Output the (x, y) coordinate of the center of the cell containing the given text.  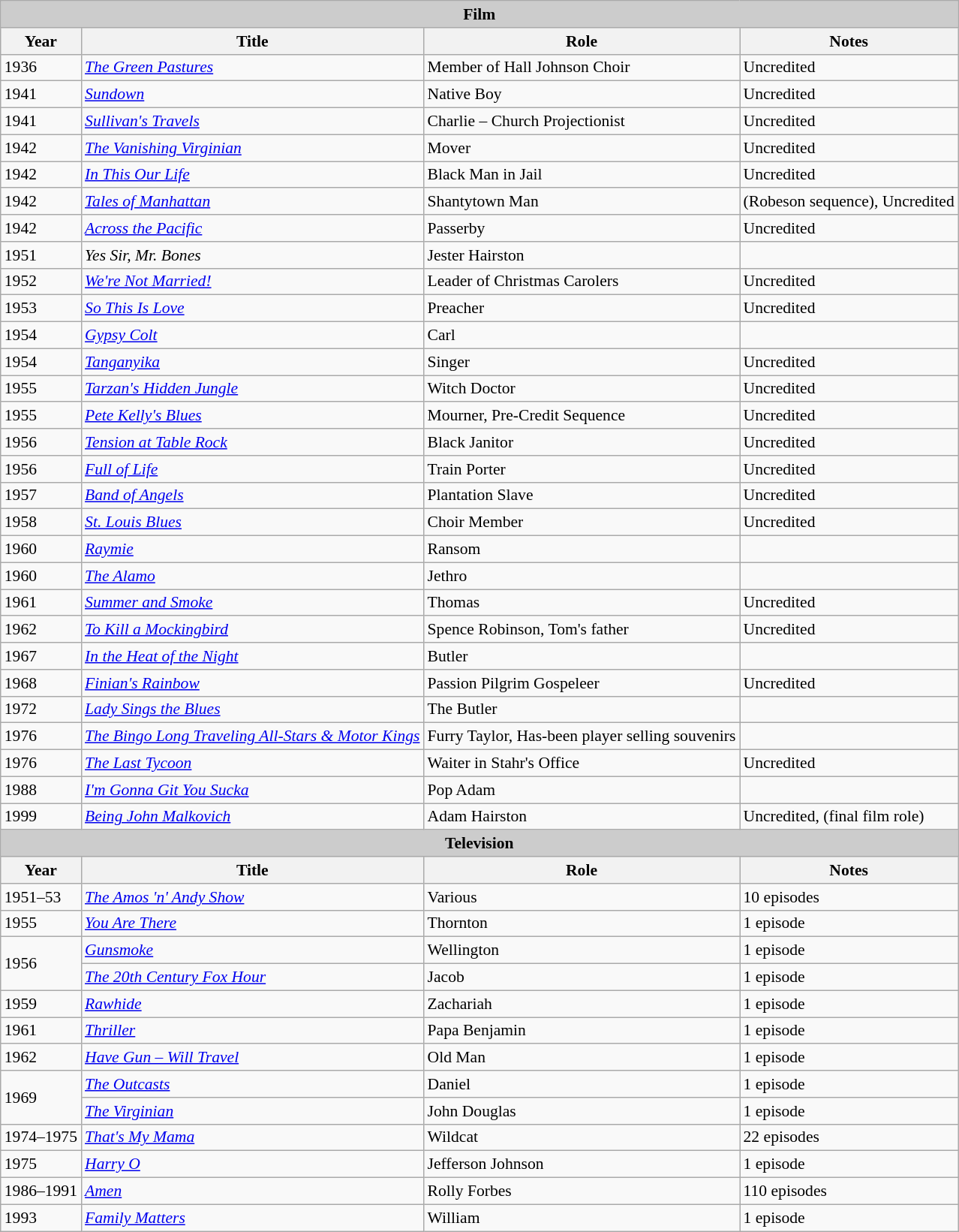
The Green Pastures (252, 68)
Member of Hall Johnson Choir (582, 68)
Butler (582, 656)
Jefferson Johnson (582, 1164)
I'm Gonna Git You Sucka (252, 790)
1993 (41, 1218)
Tanganyika (252, 362)
Finian's Rainbow (252, 683)
The Bingo Long Traveling All-Stars & Motor Kings (252, 736)
Plantation Slave (582, 496)
Tales of Manhattan (252, 202)
Zachariah (582, 1004)
Charlie – Church Projectionist (582, 122)
The Vanishing Virginian (252, 148)
The Butler (582, 709)
Have Gun – Will Travel (252, 1058)
Native Boy (582, 95)
Black Janitor (582, 442)
22 episodes (849, 1137)
Being John Malkovich (252, 817)
1967 (41, 656)
Tarzan's Hidden Jungle (252, 389)
1951–53 (41, 897)
Across the Pacific (252, 228)
Leader of Christmas Carolers (582, 282)
That's My Mama (252, 1137)
Passion Pilgrim Gospeleer (582, 683)
Rolly Forbes (582, 1191)
Papa Benjamin (582, 1031)
1968 (41, 683)
1974–1975 (41, 1137)
Film (479, 14)
Carl (582, 336)
Witch Doctor (582, 389)
Television (479, 844)
John Douglas (582, 1111)
Thriller (252, 1031)
Amen (252, 1191)
1958 (41, 523)
1936 (41, 68)
The 20th Century Fox Hour (252, 977)
Thomas (582, 603)
So This Is Love (252, 309)
1957 (41, 496)
Old Man (582, 1058)
Wellington (582, 950)
William (582, 1218)
Sullivan's Travels (252, 122)
1988 (41, 790)
Mover (582, 148)
Full of Life (252, 469)
In This Our Life (252, 175)
Furry Taylor, Has-been player selling souvenirs (582, 736)
Family Matters (252, 1218)
Rawhide (252, 1004)
1953 (41, 309)
Thornton (582, 923)
1969 (41, 1098)
Wildcat (582, 1137)
1975 (41, 1164)
Various (582, 897)
To Kill a Mockingbird (252, 630)
The Virginian (252, 1111)
Pete Kelly's Blues (252, 416)
1986–1991 (41, 1191)
The Outcasts (252, 1084)
Gypsy Colt (252, 336)
Band of Angels (252, 496)
Uncredited, (final film role) (849, 817)
Preacher (582, 309)
Passerby (582, 228)
The Amos 'n' Andy Show (252, 897)
St. Louis Blues (252, 523)
You Are There (252, 923)
Yes Sir, Mr. Bones (252, 255)
Black Man in Jail (582, 175)
Shantytown Man (582, 202)
Waiter in Stahr's Office (582, 764)
Jethro (582, 576)
Raymie (252, 550)
Train Porter (582, 469)
Sundown (252, 95)
Lady Sings the Blues (252, 709)
Gunsmoke (252, 950)
Singer (582, 362)
Summer and Smoke (252, 603)
Harry O (252, 1164)
The Alamo (252, 576)
Spence Robinson, Tom's father (582, 630)
1952 (41, 282)
Daniel (582, 1084)
Adam Hairston (582, 817)
110 episodes (849, 1191)
1951 (41, 255)
Jacob (582, 977)
Choir Member (582, 523)
Pop Adam (582, 790)
10 episodes (849, 897)
Ransom (582, 550)
(Robeson sequence), Uncredited (849, 202)
1959 (41, 1004)
1999 (41, 817)
We're Not Married! (252, 282)
The Last Tycoon (252, 764)
Tension at Table Rock (252, 442)
Mourner, Pre-Credit Sequence (582, 416)
In the Heat of the Night (252, 656)
Jester Hairston (582, 255)
1972 (41, 709)
